Provide the [x, y] coordinate of the cell's center where the given text is located.  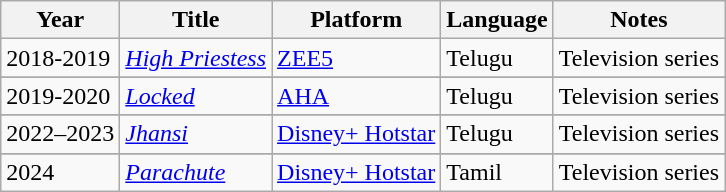
Platform [356, 20]
ZEE5 [356, 58]
2022–2023 [60, 134]
2019-2020 [60, 96]
High Priestess [196, 58]
AHA [356, 96]
Notes [638, 20]
Parachute [196, 172]
Locked [196, 96]
Year [60, 20]
Language [497, 20]
Tamil [497, 172]
Jhansi [196, 134]
Title [196, 20]
2024 [60, 172]
2018-2019 [60, 58]
